Scan for the cell matching the given text and deliver its [X, Y] coordinate at center. 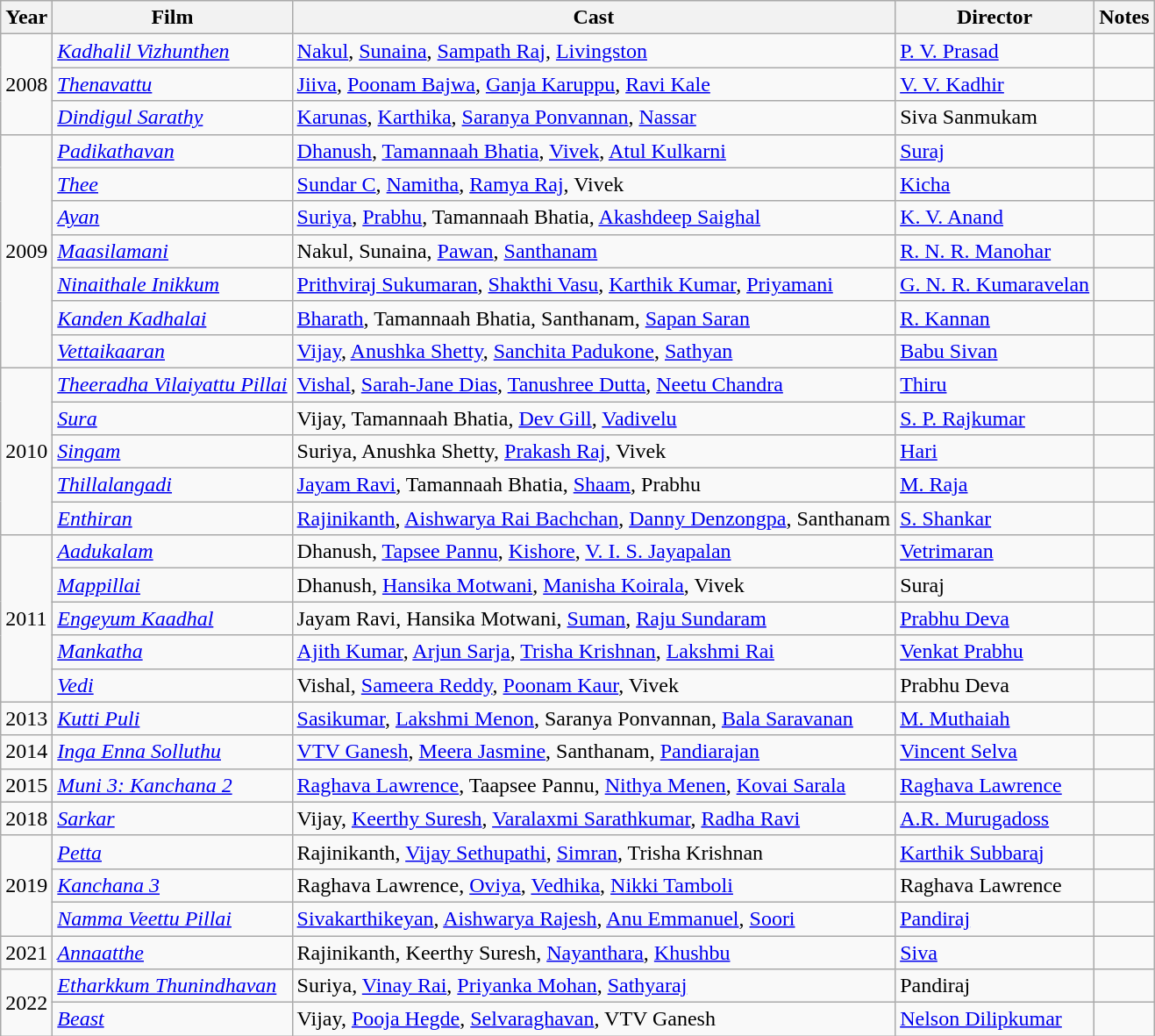
Dhanush, Tamannaah Bhatia, Vivek, Atul Kulkarni [594, 151]
Suriya, Anushka Shetty, Prakash Raj, Vivek [594, 452]
Year [26, 18]
Kanchana 3 [172, 885]
Venkat Prabhu [995, 652]
Ayan [172, 218]
M. Raja [995, 485]
M. Muthaiah [995, 718]
2021 [26, 952]
Vijay, Pooja Hegde, Selvaraghavan, VTV Ganesh [594, 1019]
Karunas, Karthika, Saranya Ponvannan, Nassar [594, 118]
Etharkkum Thunindhavan [172, 986]
Director [995, 18]
G. N. R. Kumaravelan [995, 284]
Vijay, Keerthy Suresh, Varalaxmi Sarathkumar, Radha Ravi [594, 818]
Suriya, Prabhu, Tamannaah Bhatia, Akashdeep Saighal [594, 218]
Kadhalil Vizhunthen [172, 51]
Vijay, Anushka Shetty, Sanchita Padukone, Sathyan [594, 351]
Prithviraj Sukumaran, Shakthi Vasu, Karthik Kumar, Priyamani [594, 284]
Sura [172, 418]
Rajinikanth, Keerthy Suresh, Nayanthara, Khushbu [594, 952]
Raghava Lawrence, Taapsee Pannu, Nithya Menen, Kovai Sarala [594, 785]
Ajith Kumar, Arjun Sarja, Trisha Krishnan, Lakshmi Rai [594, 652]
Thee [172, 184]
Bharath, Tamannaah Bhatia, Santhanam, Sapan Saran [594, 318]
Sivakarthikeyan, Aishwarya Rajesh, Anu Emmanuel, Soori [594, 918]
Enthiran [172, 518]
Notes [1124, 18]
2019 [26, 885]
Aadukalam [172, 552]
Padikathavan [172, 151]
Vedi [172, 685]
Engeyum Kaadhal [172, 618]
Vetrimaran [995, 552]
A.R. Murugadoss [995, 818]
Muni 3: Kanchana 2 [172, 785]
Dhanush, Hansika Motwani, Manisha Koirala, Vivek [594, 585]
Vincent Selva [995, 752]
2015 [26, 785]
Jayam Ravi, Tamannaah Bhatia, Shaam, Prabhu [594, 485]
Film [172, 18]
2010 [26, 451]
Rajinikanth, Vijay Sethupathi, Simran, Trisha Krishnan [594, 852]
Vijay, Tamannaah Bhatia, Dev Gill, Vadivelu [594, 418]
2011 [26, 618]
2009 [26, 251]
Namma Veettu Pillai [172, 918]
P. V. Prasad [995, 51]
Raghava Lawrence, Oviya, Vedhika, Nikki Tamboli [594, 885]
Babu Sivan [995, 351]
Cast [594, 18]
Dindigul Sarathy [172, 118]
Mappillai [172, 585]
Thenavattu [172, 84]
R. N. R. Manohar [995, 251]
K. V. Anand [995, 218]
Inga Enna Solluthu [172, 752]
Annaatthe [172, 952]
Beast [172, 1019]
Thillalangadi [172, 485]
Vishal, Sameera Reddy, Poonam Kaur, Vivek [594, 685]
Nakul, Sunaina, Pawan, Santhanam [594, 251]
Kanden Kadhalai [172, 318]
2008 [26, 84]
Nelson Dilipkumar [995, 1019]
Vishal, Sarah-Jane Dias, Tanushree Dutta, Neetu Chandra [594, 384]
Kutti Puli [172, 718]
Sundar C, Namitha, Ramya Raj, Vivek [594, 184]
Singam [172, 452]
Petta [172, 852]
Thiru [995, 384]
2013 [26, 718]
R. Kannan [995, 318]
Sasikumar, Lakshmi Menon, Saranya Ponvannan, Bala Saravanan [594, 718]
S. Shankar [995, 518]
Suriya, Vinay Rai, Priyanka Mohan, Sathyaraj [594, 986]
Karthik Subbaraj [995, 852]
Maasilamani [172, 251]
Sarkar [172, 818]
2014 [26, 752]
Rajinikanth, Aishwarya Rai Bachchan, Danny Denzongpa, Santhanam [594, 518]
Jayam Ravi, Hansika Motwani, Suman, Raju Sundaram [594, 618]
Siva Sanmukam [995, 118]
Vettaikaaran [172, 351]
Siva [995, 952]
Mankatha [172, 652]
Nakul, Sunaina, Sampath Raj, Livingston [594, 51]
VTV Ganesh, Meera Jasmine, Santhanam, Pandiarajan [594, 752]
Ninaithale Inikkum [172, 284]
2022 [26, 1003]
V. V. Kadhir [995, 84]
2018 [26, 818]
Theeradha Vilaiyattu Pillai [172, 384]
Dhanush, Tapsee Pannu, Kishore, V. I. S. Jayapalan [594, 552]
Hari [995, 452]
S. P. Rajkumar [995, 418]
Kicha [995, 184]
Jiiva, Poonam Bajwa, Ganja Karuppu, Ravi Kale [594, 84]
